Output the [x, y] coordinate of the center of the cell containing the given text.  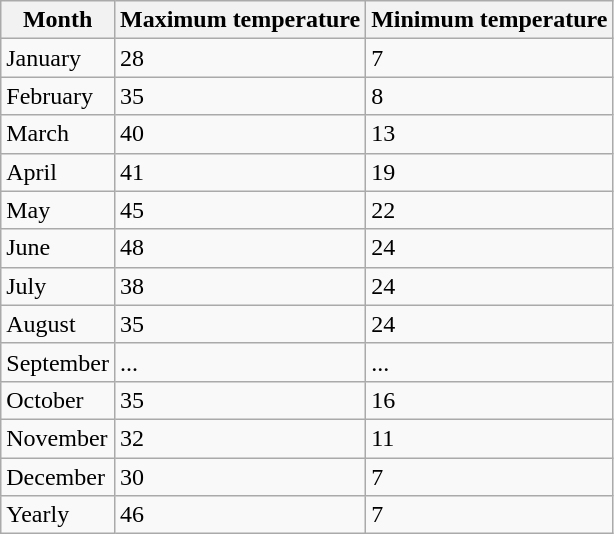
Maximum temperature [240, 20]
March [58, 134]
November [58, 438]
16 [490, 400]
April [58, 172]
January [58, 58]
45 [240, 210]
28 [240, 58]
30 [240, 477]
32 [240, 438]
August [58, 324]
13 [490, 134]
19 [490, 172]
11 [490, 438]
February [58, 96]
September [58, 362]
22 [490, 210]
38 [240, 286]
41 [240, 172]
40 [240, 134]
October [58, 400]
May [58, 210]
June [58, 248]
48 [240, 248]
46 [240, 515]
Month [58, 20]
8 [490, 96]
Minimum temperature [490, 20]
July [58, 286]
Yearly [58, 515]
December [58, 477]
